From the cell containing the given text, extract its center point as [X, Y] coordinate. 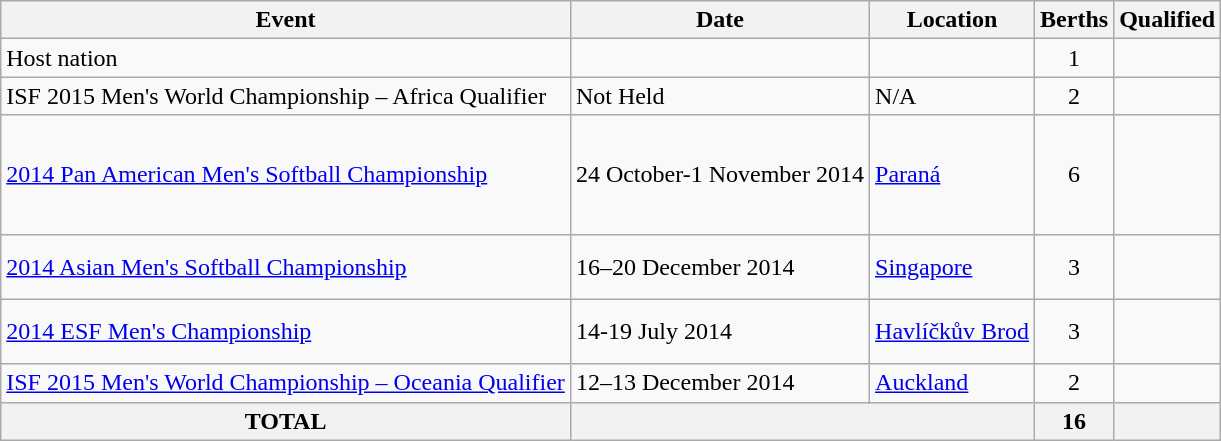
Havlíčkův Brod [952, 332]
Event [286, 20]
ISF 2015 Men's World Championship – Oceania Qualifier [286, 383]
6 [1074, 174]
Auckland [952, 383]
12–13 December 2014 [720, 383]
Host nation [286, 58]
Singapore [952, 266]
14-19 July 2014 [720, 332]
24 October-1 November 2014 [720, 174]
Qualified [1168, 20]
2014 Pan American Men's Softball Championship [286, 174]
Paraná [952, 174]
2014 Asian Men's Softball Championship [286, 266]
16 [1074, 421]
Not Held [720, 96]
16–20 December 2014 [720, 266]
1 [1074, 58]
ISF 2015 Men's World Championship – Africa Qualifier [286, 96]
N/A [952, 96]
TOTAL [286, 421]
Location [952, 20]
2014 ESF Men's Championship [286, 332]
Berths [1074, 20]
Date [720, 20]
